Locate the cell with the specified text and output its (x, y) center coordinate. 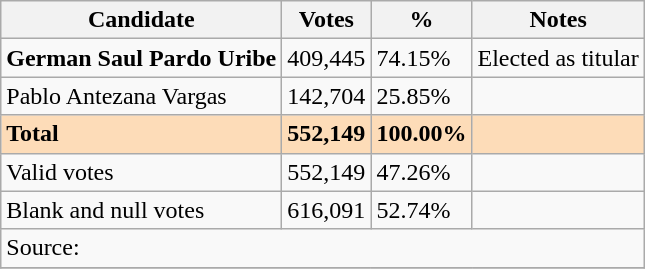
Blank and null votes (142, 210)
100.00% (422, 134)
74.15% (422, 58)
German Saul Pardo Uribe (142, 58)
Votes (326, 20)
Total (142, 134)
Candidate (142, 20)
Source: (323, 248)
Elected as titular (558, 58)
47.26% (422, 172)
Pablo Antezana Vargas (142, 96)
52.74% (422, 210)
142,704 (326, 96)
Notes (558, 20)
616,091 (326, 210)
Valid votes (142, 172)
409,445 (326, 58)
25.85% (422, 96)
% (422, 20)
